Search for the cell housing the specified text and yield its (X, Y) center coordinate. 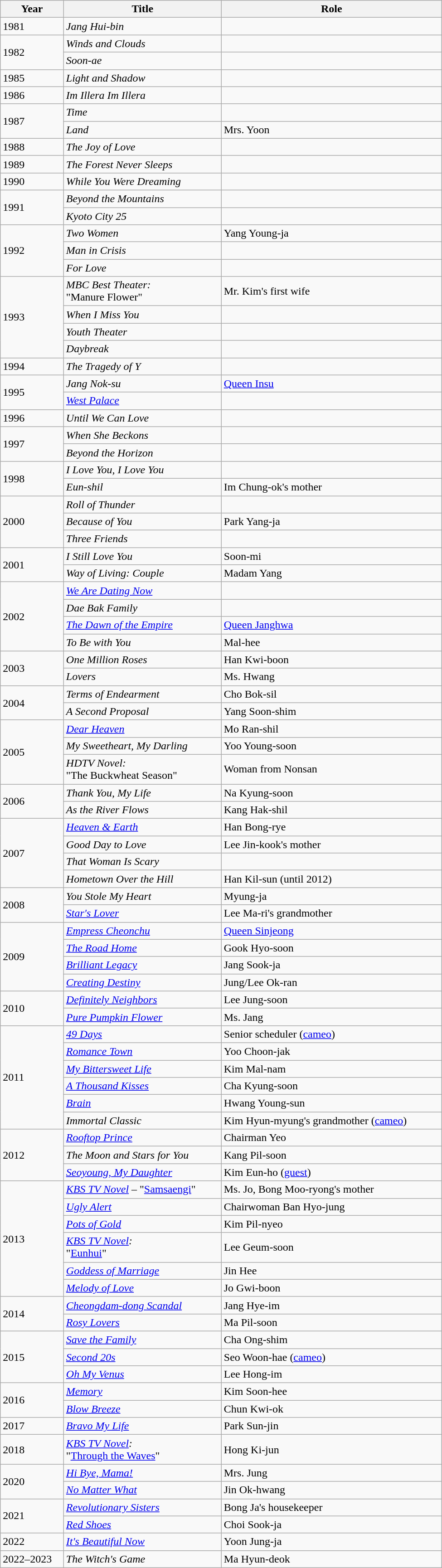
Eun-shil (142, 487)
Hometown Over the Hill (142, 879)
Senior scheduler (cameo) (331, 1034)
Lee Jung-soon (331, 1000)
Pots of Gold (142, 1224)
Man in Crisis (142, 251)
49 Days (142, 1034)
2018 (32, 1450)
We Are Dating Now (142, 591)
Title (142, 9)
MBC Best Theater:"Manure Flower" (142, 291)
Jo Gwi-boon (331, 1288)
Blow Breeze (142, 1409)
Roll of Thunder (142, 505)
1990 (32, 181)
Madam Yang (331, 573)
When She Beckons (142, 435)
Seoyoung, My Daughter (142, 1172)
2022 (32, 1542)
The Joy of Love (142, 147)
Second 20s (142, 1357)
The Road Home (142, 948)
Melody of Love (142, 1288)
Yang Young-ja (331, 233)
Brain (142, 1103)
You Stole My Heart (142, 896)
Im Illera Im Illera (142, 95)
Lee Jin-kook's mother (331, 845)
Three Friends (142, 539)
Ms. Jo, Bong Moo-ryong's mother (331, 1189)
Star's Lover (142, 913)
1994 (32, 366)
Rooftop Prince (142, 1138)
KBS TV Novel:"Through the Waves" (142, 1450)
2017 (32, 1426)
For Love (142, 268)
Seo Woon-hae (cameo) (331, 1357)
Mr. Kim's first wife (331, 291)
Queen Sinjeong (331, 931)
Jung/Lee Ok-ran (331, 982)
My Bittersweet Life (142, 1068)
1998 (32, 478)
Youth Theater (142, 332)
2008 (32, 905)
Park Yang-ja (331, 522)
To Be with You (142, 642)
Na Kyung-soon (331, 793)
Kim Eun-ho (guest) (331, 1172)
1997 (32, 444)
Ma Hyun-deok (331, 1559)
Beyond the Horizon (142, 452)
Park Sun-jin (331, 1426)
Oh My Venus (142, 1374)
Role (331, 9)
2001 (32, 565)
My Sweetheart, My Darling (142, 746)
Myung-ja (331, 896)
It's Beautiful Now (142, 1542)
2003 (32, 668)
1993 (32, 317)
Definitely Neighbors (142, 1000)
Kim Pil-nyeo (331, 1224)
Cha Kyung-soon (331, 1086)
Chairwoman Ban Hyo-jung (331, 1207)
Bong Ja's housekeeper (331, 1507)
1995 (32, 392)
Jin Ok-hwang (331, 1490)
Pure Pumpkin Flower (142, 1017)
Mrs. Yoon (331, 130)
1991 (32, 207)
Im Chung-ok's mother (331, 487)
2013 (32, 1238)
Yoo Choon-jak (331, 1051)
2010 (32, 1008)
When I Miss You (142, 315)
Because of You (142, 522)
Lovers (142, 677)
Chun Kwi-ok (331, 1409)
Jang Hui-bin (142, 26)
Thank You, My Life (142, 793)
Creating Destiny (142, 982)
As the River Flows (142, 810)
Mal-hee (331, 642)
1981 (32, 26)
Kyoto City 25 (142, 216)
Cheongdam-dong Scandal (142, 1305)
2005 (32, 752)
Jang Hye-im (331, 1305)
Dae Bak Family (142, 608)
Kim Hyun-myung's grandmother (cameo) (331, 1121)
2007 (32, 853)
1992 (32, 251)
1988 (32, 147)
Save the Family (142, 1340)
Kang Hak-shil (331, 810)
Good Day to Love (142, 845)
2002 (32, 617)
Ms. Hwang (331, 677)
I Still Love You (142, 556)
Bravo My Life (142, 1426)
Daybreak (142, 349)
Chairman Yeo (331, 1138)
A Second Proposal (142, 711)
2016 (32, 1400)
Immortal Classic (142, 1121)
2009 (32, 956)
Dear Heaven (142, 728)
Gook Hyo-soon (331, 948)
Hong Ki-jun (331, 1450)
1989 (32, 164)
1982 (32, 52)
West Palace (142, 401)
While You Were Dreaming (142, 181)
2015 (32, 1357)
Mrs. Jung (331, 1473)
That Woman Is Scary (142, 862)
The Dawn of the Empire (142, 625)
Queen Janghwa (331, 625)
HDTV Novel:"The Buckwheat Season" (142, 769)
Revolutionary Sisters (142, 1507)
Han Kil-sun (until 2012) (331, 879)
Heaven & Earth (142, 827)
Han Kwi-boon (331, 660)
Empress Cheonchu (142, 931)
A Thousand Kisses (142, 1086)
Jang Nok-su (142, 384)
The Tragedy of Y (142, 366)
Yoo Young-soon (331, 746)
KBS TV Novel – "Samsaengi" (142, 1189)
2006 (32, 801)
Lee Ma-ri's grandmother (331, 913)
Terms of Endearment (142, 694)
2020 (32, 1481)
Light and Shadow (142, 78)
Lee Hong-im (331, 1374)
The Forest Never Sleeps (142, 164)
Han Bong-rye (331, 827)
Queen Insu (331, 384)
Hwang Young-sun (331, 1103)
Year (32, 9)
Goddess of Marriage (142, 1271)
Winds and Clouds (142, 44)
Red Shoes (142, 1524)
One Million Roses (142, 660)
Memory (142, 1392)
Way of Living: Couple (142, 573)
Soon-mi (331, 556)
Mo Ran-shil (331, 728)
Soon-ae (142, 61)
Ms. Jang (331, 1017)
1986 (32, 95)
Choi Sook-ja (331, 1524)
1985 (32, 78)
Lee Geum-soon (331, 1248)
Jang Sook-ja (331, 965)
Hi Bye, Mama! (142, 1473)
2004 (32, 703)
Romance Town (142, 1051)
Woman from Nonsan (331, 769)
Yang Soon-shim (331, 711)
Brilliant Legacy (142, 965)
1996 (32, 418)
Kang Pil-soon (331, 1155)
Until We Can Love (142, 418)
Ma Pil-soon (331, 1322)
Cha Ong-shim (331, 1340)
2012 (32, 1155)
Jin Hee (331, 1271)
1987 (32, 121)
Land (142, 130)
Yoon Jung-ja (331, 1542)
No Matter What (142, 1490)
Time (142, 112)
2021 (32, 1516)
Rosy Lovers (142, 1322)
Two Women (142, 233)
Kim Mal-nam (331, 1068)
2000 (32, 522)
The Moon and Stars for You (142, 1155)
KBS TV Novel:"Eunhui" (142, 1248)
2014 (32, 1314)
I Love You, I Love You (142, 470)
Ugly Alert (142, 1207)
2022–2023 (32, 1559)
2011 (32, 1077)
Beyond the Mountains (142, 199)
Cho Bok-sil (331, 694)
Kim Soon-hee (331, 1392)
The Witch's Game (142, 1559)
